From the cell containing the given text, extract its center point as (x, y) coordinate. 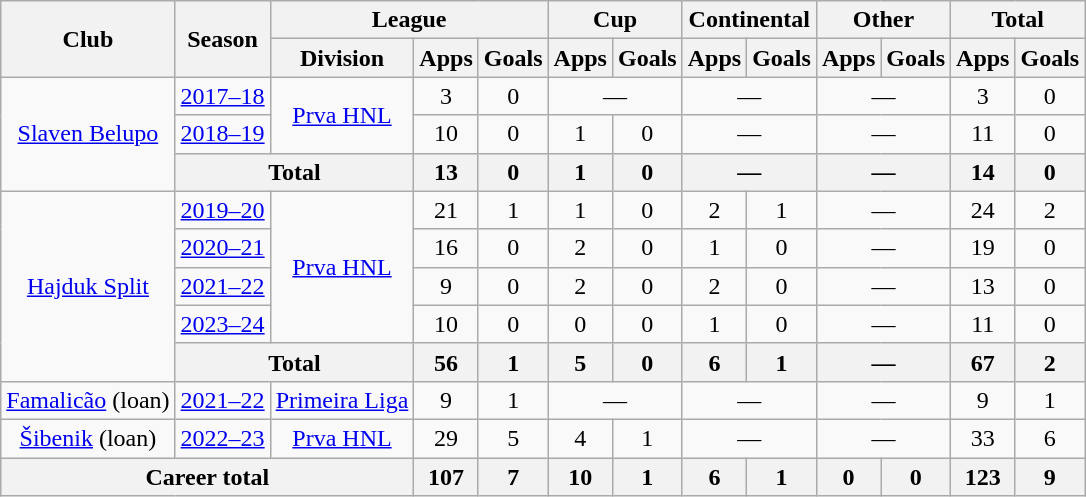
2018–19 (222, 134)
2023–24 (222, 324)
Primeira Liga (342, 400)
Division (342, 58)
56 (446, 362)
107 (446, 477)
Other (883, 20)
2019–20 (222, 210)
League (409, 20)
Famalicão (loan) (88, 400)
33 (983, 438)
Club (88, 39)
Hajduk Split (88, 286)
19 (983, 248)
Continental (749, 20)
Šibenik (loan) (88, 438)
29 (446, 438)
2017–18 (222, 96)
4 (580, 438)
Cup (615, 20)
24 (983, 210)
Season (222, 39)
7 (513, 477)
16 (446, 248)
123 (983, 477)
Career total (208, 477)
14 (983, 172)
2022–23 (222, 438)
21 (446, 210)
67 (983, 362)
Slaven Belupo (88, 134)
2020–21 (222, 248)
